Output the [X, Y] coordinate of the center of the cell containing the given text.  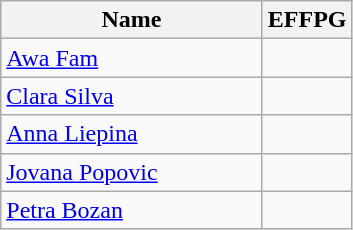
Clara Silva [132, 96]
Jovana Popovic [132, 172]
Anna Liepina [132, 134]
Awa Fam [132, 58]
Petra Bozan [132, 210]
EFFPG [307, 20]
Name [132, 20]
